Output the [x, y] coordinate of the center of the cell containing the given text.  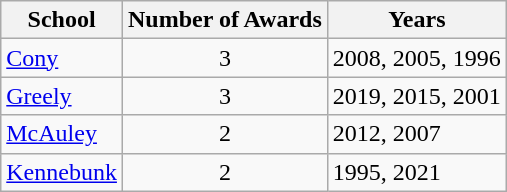
2008, 2005, 1996 [416, 58]
Kennebunk [62, 172]
2012, 2007 [416, 134]
Number of Awards [224, 20]
McAuley [62, 134]
Greely [62, 96]
School [62, 20]
Years [416, 20]
1995, 2021 [416, 172]
2019, 2015, 2001 [416, 96]
Cony [62, 58]
